Return the (X, Y) coordinate for the center point of the cell that contains the specified text.  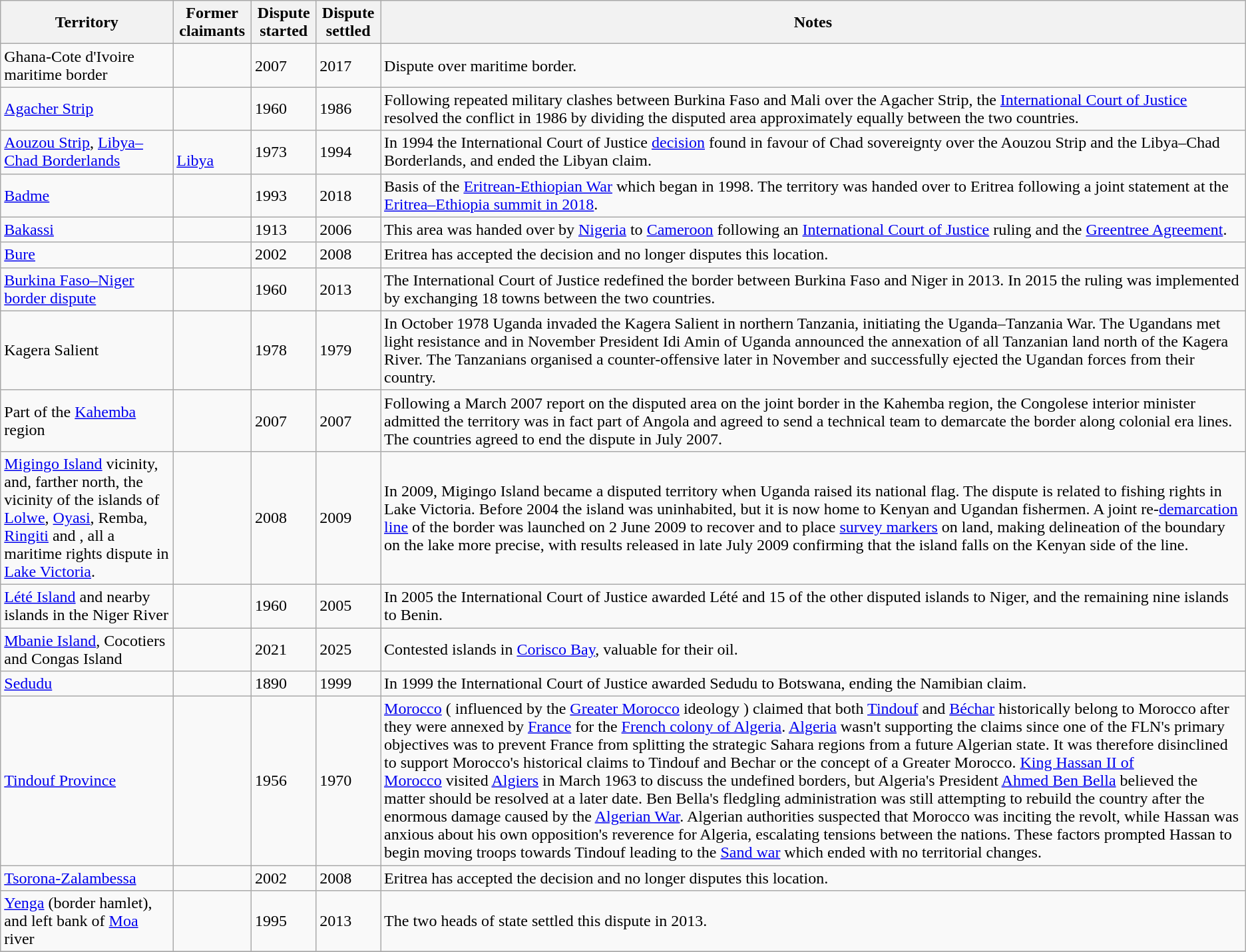
1995 (284, 921)
Aouzou Strip, Libya–Chad Borderlands (87, 152)
Dispute over maritime border. (813, 65)
Tsorona-Zalambessa (87, 878)
1973 (284, 152)
Burkina Faso–Niger border dispute (87, 289)
Dispute started (284, 23)
Agacher Strip (87, 109)
1890 (284, 684)
Mbanie Island, Cocotiers and Congas Island (87, 649)
Tindouf Province (87, 781)
Dispute settled (349, 23)
Bure (87, 255)
Kagera Salient (87, 350)
1993 (284, 196)
1979 (349, 350)
2017 (349, 65)
2005 (349, 605)
2018 (349, 196)
Ghana-Cote d'Ivoire maritime border (87, 65)
2025 (349, 649)
1978 (284, 350)
Territory (87, 23)
Former claimants (212, 23)
Badme (87, 196)
1986 (349, 109)
1956 (284, 781)
Bakassi (87, 230)
Lété Island and nearby islands in the Niger River (87, 605)
Contested islands in Corisco Bay, valuable for their oil. (813, 649)
1994 (349, 152)
2006 (349, 230)
1999 (349, 684)
1913 (284, 230)
Part of the Kahemba region (87, 420)
2021 (284, 649)
Sedudu (87, 684)
This area was handed over by Nigeria to Cameroon following an International Court of Justice ruling and the Greentree Agreement. (813, 230)
1970 (349, 781)
In 1999 the International Court of Justice awarded Sedudu to Botswana, ending the Namibian claim. (813, 684)
Yenga (border hamlet), and left bank of Moa river (87, 921)
2009 (349, 518)
In 2005 the International Court of Justice awarded Lété and 15 of the other disputed islands to Niger, and the remaining nine islands to Benin. (813, 605)
Notes (813, 23)
Libya (212, 152)
The two heads of state settled this dispute in 2013. (813, 921)
